Locate the cell with the specified text and output its (X, Y) center coordinate. 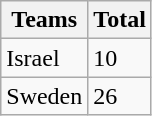
Israel (44, 58)
Total (120, 20)
10 (120, 58)
26 (120, 96)
Sweden (44, 96)
Teams (44, 20)
